Determine the (X, Y) coordinate at the center of the cell enclosing the given text.  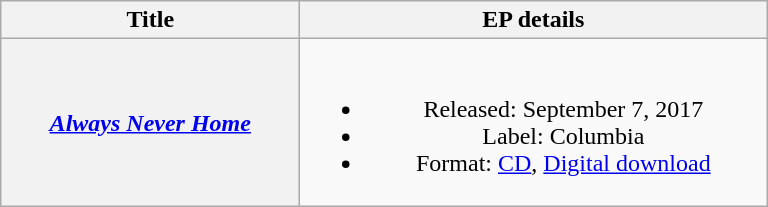
Released: September 7, 2017Label: ColumbiaFormat: CD, Digital download (534, 122)
EP details (534, 20)
Title (150, 20)
Always Never Home (150, 122)
